Determine the [x, y] coordinate at the center of the cell enclosing the given text.  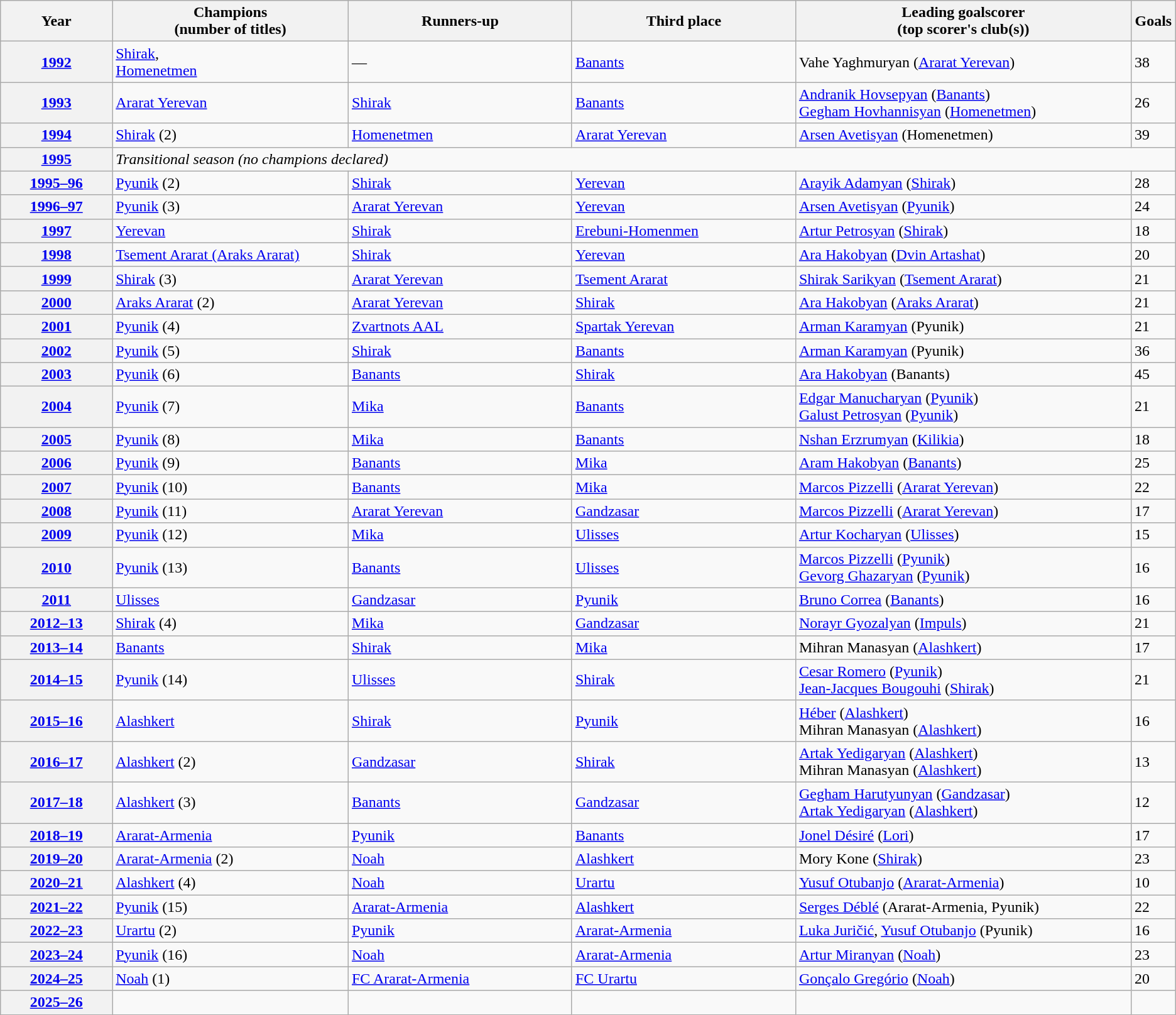
Norayr Gyozalyan (Impuls) [963, 623]
Gegham Harutyunyan (Gandzasar)Artak Yedigaryan (Alashkert) [963, 802]
Arayik Adamyan (Shirak) [963, 183]
1997 [57, 231]
Ara Hakobyan (Banants) [963, 375]
Noah (1) [231, 979]
2007 [57, 487]
36 [1153, 350]
Runners-up [460, 21]
2019–20 [57, 859]
2002 [57, 350]
Gonçalo Gregório (Noah) [963, 979]
2010 [57, 567]
Shirak (2) [231, 135]
Pyunik (2) [231, 183]
2003 [57, 375]
Ara Hakobyan (Dvin Artashat) [963, 255]
Pyunik (7) [231, 407]
Pyunik (16) [231, 955]
Transitional season (no champions declared) [645, 159]
2023–24 [57, 955]
Alashkert (2) [231, 762]
1996–97 [57, 207]
Shirak Sarikyan (Tsement Ararat) [963, 278]
Pyunik (5) [231, 350]
2021–22 [57, 907]
Marcos Pizzelli (Pyunik)Gevorg Ghazaryan (Pyunik) [963, 567]
Ara Hakobyan (Araks Ararat) [963, 302]
2001 [57, 326]
Nshan Erzrumyan (Kilikia) [963, 439]
12 [1153, 802]
Pyunik (13) [231, 567]
Mory Kone (Shirak) [963, 859]
Urartu [683, 883]
2013–14 [57, 647]
Pyunik (4) [231, 326]
Luka Juričić, Yusuf Otubanjo (Pyunik) [963, 931]
Aram Hakobyan (Banants) [963, 463]
Pyunik (10) [231, 487]
28 [1153, 183]
Urartu (2) [231, 931]
Alashkert (3) [231, 802]
10 [1153, 883]
1999 [57, 278]
Pyunik (8) [231, 439]
2015–16 [57, 720]
2025–26 [57, 1002]
Cesar Romero (Pyunik)Jean-Jacques Bougouhi (Shirak) [963, 680]
Andranik Hovsepyan (Banants)Gegham Hovhannisyan (Homenetmen) [963, 103]
Pyunik (9) [231, 463]
Pyunik (6) [231, 375]
Spartak Yerevan [683, 326]
Vahe Yaghmuryan (Ararat Yerevan) [963, 62]
13 [1153, 762]
2012–13 [57, 623]
1995–96 [57, 183]
2020–21 [57, 883]
2014–15 [57, 680]
— [460, 62]
Yusuf Otubanjo (Ararat-Armenia) [963, 883]
Shirak,Homenetmen [231, 62]
Artur Miranyan (Noah) [963, 955]
25 [1153, 463]
Jonel Désiré (Lori) [963, 835]
Goals [1153, 21]
Pyunik (3) [231, 207]
Champions(number of titles) [231, 21]
Third place [683, 21]
Arsen Avetisyan (Homenetmen) [963, 135]
2000 [57, 302]
2022–23 [57, 931]
2009 [57, 535]
1992 [57, 62]
FC Ararat-Armenia [460, 979]
2008 [57, 511]
Leading goalscorer(top scorer's club(s)) [963, 21]
Zvartnots AAL [460, 326]
2018–19 [57, 835]
2017–18 [57, 802]
Mihran Manasyan (Alashkert) [963, 647]
Pyunik (15) [231, 907]
Artur Kocharyan (Ulisses) [963, 535]
2024–25 [57, 979]
Araks Ararat (2) [231, 302]
2011 [57, 600]
Shirak (4) [231, 623]
FC Urartu [683, 979]
2016–17 [57, 762]
Héber (Alashkert)Mihran Manasyan (Alashkert) [963, 720]
Artur Petrosyan (Shirak) [963, 231]
Ararat-Armenia (2) [231, 859]
Shirak (3) [231, 278]
Erebuni-Homenmen [683, 231]
Arsen Avetisyan (Pyunik) [963, 207]
Homenetmen [460, 135]
Pyunik (11) [231, 511]
Tsement Ararat [683, 278]
1995 [57, 159]
2006 [57, 463]
2004 [57, 407]
24 [1153, 207]
26 [1153, 103]
Edgar Manucharyan (Pyunik)Galust Petrosyan (Pyunik) [963, 407]
38 [1153, 62]
39 [1153, 135]
Pyunik (12) [231, 535]
Tsement Ararat (Araks Ararat) [231, 255]
Pyunik (14) [231, 680]
45 [1153, 375]
15 [1153, 535]
1994 [57, 135]
Artak Yedigaryan (Alashkert)Mihran Manasyan (Alashkert) [963, 762]
2005 [57, 439]
Year [57, 21]
Alashkert (4) [231, 883]
Bruno Correa (Banants) [963, 600]
Serges Déblé (Ararat-Armenia, Pyunik) [963, 907]
1998 [57, 255]
1993 [57, 103]
